Provide the (x, y) coordinate of the cell's center where the given text is located.  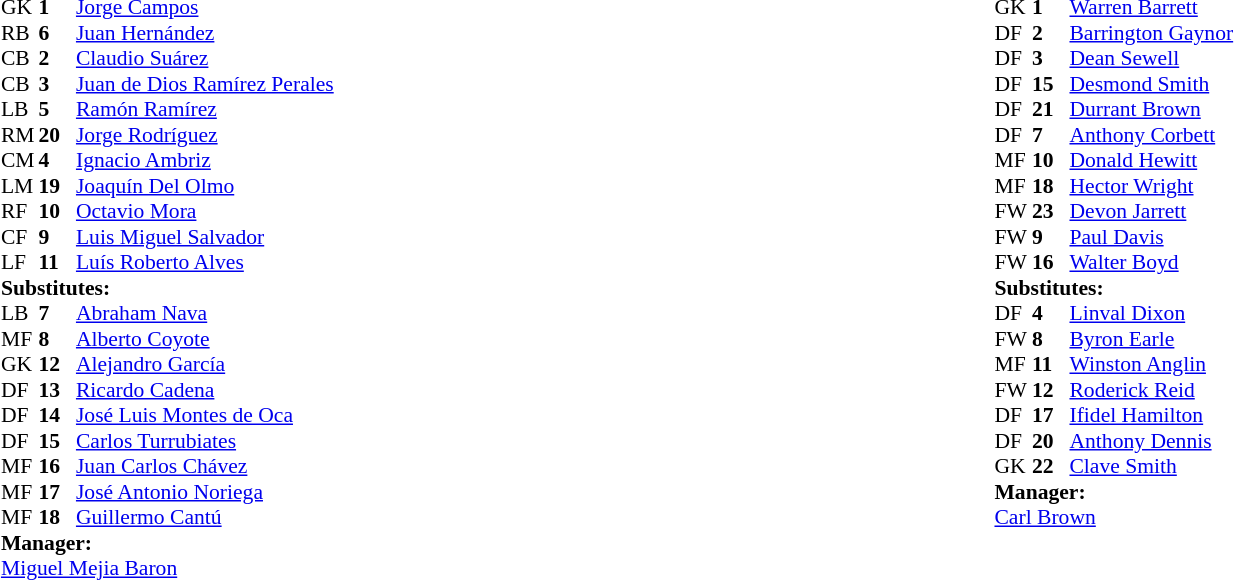
RM (20, 135)
Anthony Corbett (1151, 135)
RB (20, 33)
José Antonio Noriega (205, 492)
Ifidel Hamilton (1151, 415)
Carl Brown (1114, 517)
5 (57, 109)
Anthony Dennis (1151, 441)
Alejandro García (205, 365)
6 (57, 33)
Jorge Rodríguez (205, 135)
Luis Miguel Salvador (205, 237)
Luís Roberto Alves (205, 263)
14 (57, 415)
Abraham Nava (205, 313)
Dean Sewell (1151, 59)
Walter Boyd (1151, 263)
Clave Smith (1151, 467)
19 (57, 186)
23 (1051, 211)
Donald Hewitt (1151, 161)
Barrington Gaynor (1151, 33)
LF (20, 263)
RF (20, 211)
Desmond Smith (1151, 84)
22 (1051, 467)
Hector Wright (1151, 186)
Juan de Dios Ramírez Perales (205, 84)
Devon Jarrett (1151, 211)
21 (1051, 109)
Claudio Suárez (205, 59)
Octavio Mora (205, 211)
Carlos Turrubiates (205, 441)
Ignacio Ambriz (205, 161)
Linval Dixon (1151, 313)
Roderick Reid (1151, 390)
Paul Davis (1151, 237)
CM (20, 161)
Alberto Coyote (205, 339)
Ricardo Cadena (205, 390)
13 (57, 390)
Joaquín Del Olmo (205, 186)
José Luis Montes de Oca (205, 415)
Juan Carlos Chávez (205, 467)
Durrant Brown (1151, 109)
Winston Anglin (1151, 365)
LM (20, 186)
Guillermo Cantú (205, 517)
Ramón Ramírez (205, 109)
Juan Hernández (205, 33)
CF (20, 237)
Byron Earle (1151, 339)
